Pinpoint the cell where the given text exists, returning its (x, y) midpoint coordinate. 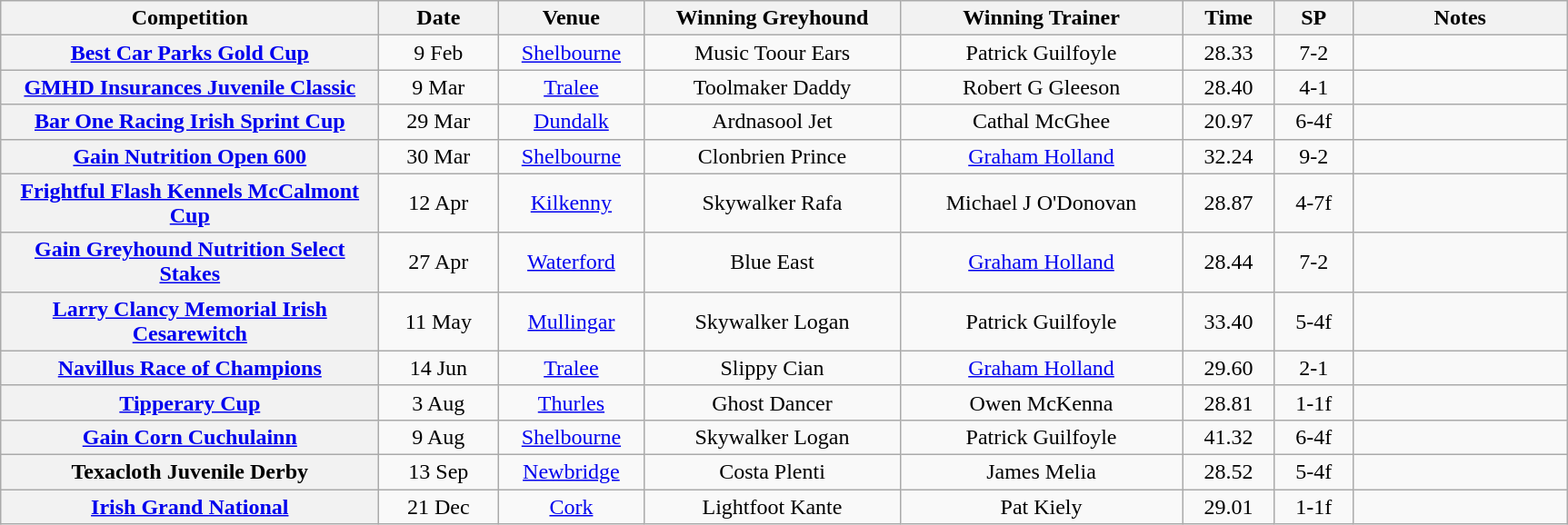
28.87 (1229, 203)
Larry Clancy Memorial Irish Cesarewitch (190, 322)
27 Apr (438, 262)
Skywalker Rafa (773, 203)
Gain Greyhound Nutrition Select Stakes (190, 262)
Clonbrien Prince (773, 156)
Ardnasool Jet (773, 122)
3 Aug (438, 402)
Michael J O'Donovan (1042, 203)
Ghost Dancer (773, 402)
28.52 (1229, 471)
28.33 (1229, 53)
Pat Kiely (1042, 506)
Gain Nutrition Open 600 (190, 156)
20.97 (1229, 122)
Venue (571, 18)
Irish Grand National (190, 506)
21 Dec (438, 506)
Winning Trainer (1042, 18)
12 Apr (438, 203)
Competition (190, 18)
Slippy Cian (773, 368)
13 Sep (438, 471)
Frightful Flash Kennels McCalmont Cup (190, 203)
28.40 (1229, 87)
Winning Greyhound (773, 18)
Gain Corn Cuchulainn (190, 437)
Time (1229, 18)
Bar One Racing Irish Sprint Cup (190, 122)
Tipperary Cup (190, 402)
SP (1313, 18)
Lightfoot Kante (773, 506)
32.24 (1229, 156)
Dundalk (571, 122)
Date (438, 18)
Mullingar (571, 322)
Thurles (571, 402)
4-7f (1313, 203)
Toolmaker Daddy (773, 87)
Newbridge (571, 471)
4-1 (1313, 87)
9-2 (1313, 156)
James Melia (1042, 471)
Notes (1460, 18)
GMHD Insurances Juvenile Classic (190, 87)
Blue East (773, 262)
Best Car Parks Gold Cup (190, 53)
29.01 (1229, 506)
33.40 (1229, 322)
Cork (571, 506)
Owen McKenna (1042, 402)
9 Mar (438, 87)
29.60 (1229, 368)
11 May (438, 322)
Kilkenny (571, 203)
Texacloth Juvenile Derby (190, 471)
Waterford (571, 262)
30 Mar (438, 156)
41.32 (1229, 437)
9 Aug (438, 437)
Music Toour Ears (773, 53)
Cathal McGhee (1042, 122)
2-1 (1313, 368)
28.44 (1229, 262)
14 Jun (438, 368)
Costa Plenti (773, 471)
Navillus Race of Champions (190, 368)
29 Mar (438, 122)
Robert G Gleeson (1042, 87)
9 Feb (438, 53)
28.81 (1229, 402)
